Pinpoint the cell where the given text exists, returning its (X, Y) midpoint coordinate. 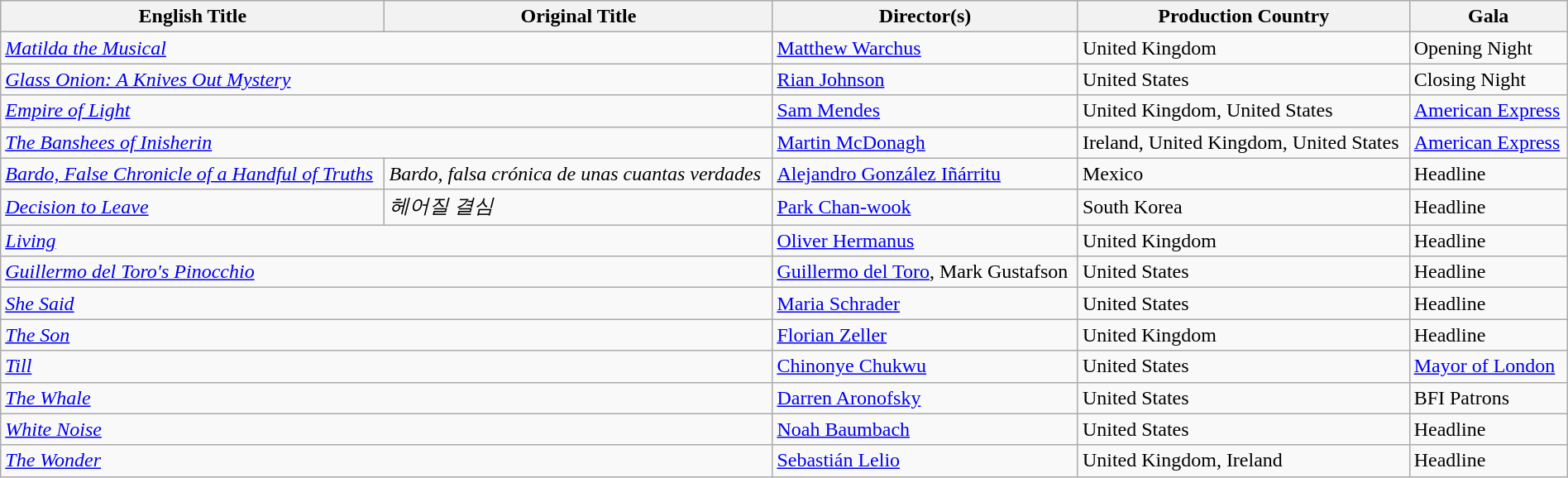
Closing Night (1489, 79)
Alejandro González Iñárritu (925, 174)
Till (387, 366)
Bardo, falsa crónica de unas cuantas verdades (579, 174)
Noah Baumbach (925, 429)
United Kingdom, Ireland (1244, 461)
Martin McDonagh (925, 142)
Florian Zeller (925, 335)
Bardo, False Chronicle of a Handful of Truths (193, 174)
Mexico (1244, 174)
Rian Johnson (925, 79)
English Title (193, 17)
The Whale (387, 398)
헤어질 결심 (579, 207)
Glass Onion: A Knives Out Mystery (387, 79)
South Korea (1244, 207)
Sam Mendes (925, 111)
Production Country (1244, 17)
Original Title (579, 17)
She Said (387, 304)
Guillermo del Toro, Mark Gustafson (925, 272)
United Kingdom, United States (1244, 111)
Darren Aronofsky (925, 398)
BFI Patrons (1489, 398)
Decision to Leave (193, 207)
Sebastián Lelio (925, 461)
Director(s) (925, 17)
The Wonder (387, 461)
Park Chan-wook (925, 207)
Guillermo del Toro's Pinocchio (387, 272)
Oliver Hermanus (925, 241)
Ireland, United Kingdom, United States (1244, 142)
Matilda the Musical (387, 48)
White Noise (387, 429)
Living (387, 241)
Maria Schrader (925, 304)
Opening Night (1489, 48)
Chinonye Chukwu (925, 366)
Gala (1489, 17)
The Banshees of Inisherin (387, 142)
Mayor of London (1489, 366)
The Son (387, 335)
Empire of Light (387, 111)
Matthew Warchus (925, 48)
